Identify which cell holds the provided text, then report its (X, Y) central coordinate. 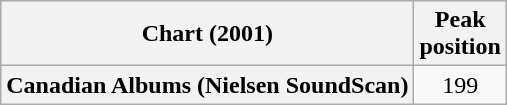
199 (460, 85)
Peakposition (460, 34)
Chart (2001) (208, 34)
Canadian Albums (Nielsen SoundScan) (208, 85)
